Return the (X, Y) coordinate for the center point of the cell that contains the specified text.  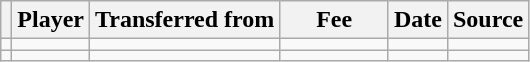
Transferred from (185, 20)
Player (51, 20)
Fee (334, 20)
Source (488, 20)
Date (418, 20)
